From the cell containing the given text, extract its center point as [x, y] coordinate. 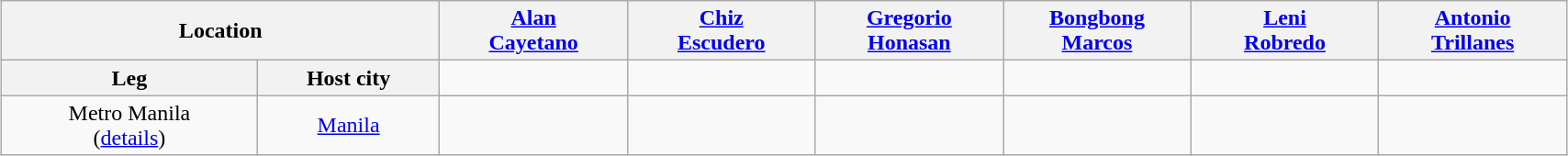
Leg [130, 78]
BongbongMarcos [1098, 31]
LeniRobredo [1285, 31]
Host city [349, 78]
Location [220, 31]
ChizEscudero [722, 31]
GregorioHonasan [909, 31]
Metro Manila(details) [130, 125]
AntonioTrillanes [1473, 31]
Manila [349, 125]
AlanCayetano [534, 31]
